For the text-containing cell, return its midpoint in (X, Y) coordinate format. 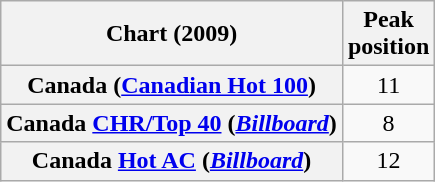
11 (388, 85)
Canada (Canadian Hot 100) (172, 85)
12 (388, 161)
8 (388, 123)
Chart (2009) (172, 34)
Canada CHR/Top 40 (Billboard) (172, 123)
Canada Hot AC (Billboard) (172, 161)
Peakposition (388, 34)
